Detect which cell encompasses the target text, then output its (x, y) center coordinate. 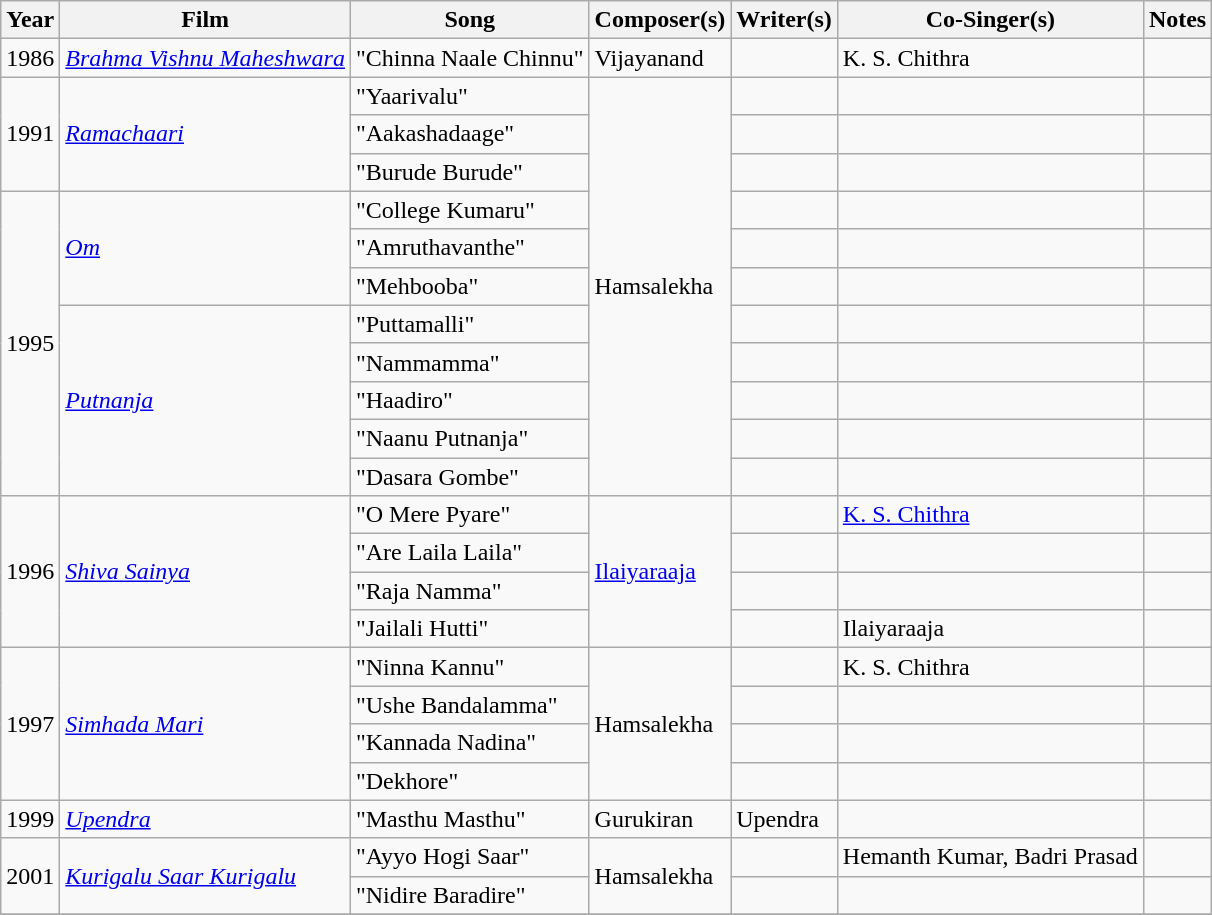
"Nidire Baradire" (470, 895)
Film (206, 20)
"Masthu Masthu" (470, 819)
1986 (30, 58)
"Nammamma" (470, 362)
"Naanu Putnanja" (470, 438)
Simhada Mari (206, 724)
"Ushe Bandalamma" (470, 705)
"Mehbooba" (470, 286)
"Puttamalli" (470, 324)
"Are Laila Laila" (470, 553)
Co-Singer(s) (990, 20)
Kurigalu Saar Kurigalu (206, 876)
Composer(s) (660, 20)
1995 (30, 343)
"Dasara Gombe" (470, 477)
"Amruthavanthe" (470, 248)
"College Kumaru" (470, 210)
Song (470, 20)
Brahma Vishnu Maheshwara (206, 58)
1991 (30, 134)
Gurukiran (660, 819)
Year (30, 20)
"Haadiro" (470, 400)
"Raja Namma" (470, 591)
Vijayanand (660, 58)
"Ninna Kannu" (470, 667)
Notes (1177, 20)
"O Mere Pyare" (470, 515)
2001 (30, 876)
"Yaarivalu" (470, 96)
Writer(s) (784, 20)
"Chinna Naale Chinnu" (470, 58)
Shiva Sainya (206, 572)
"Ayyo Hogi Saar" (470, 857)
"Jailali Hutti" (470, 629)
"Aakashadaage" (470, 134)
Putnanja (206, 400)
1997 (30, 724)
1999 (30, 819)
Om (206, 248)
"Kannada Nadina" (470, 743)
Hemanth Kumar, Badri Prasad (990, 857)
"Dekhore" (470, 781)
Ramachaari (206, 134)
1996 (30, 572)
"Burude Burude" (470, 172)
